Identify which cell holds the provided text, then report its [x, y] central coordinate. 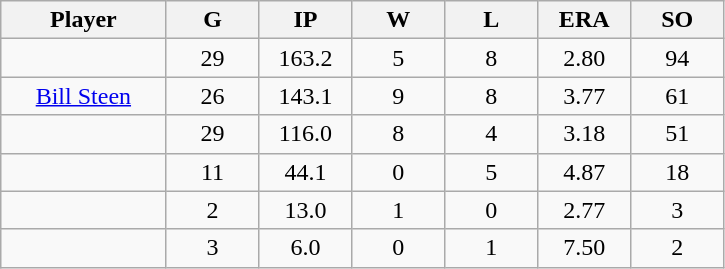
9 [398, 96]
7.50 [584, 248]
L [492, 20]
13.0 [306, 210]
SO [678, 20]
61 [678, 96]
G [212, 20]
94 [678, 58]
2.80 [584, 58]
116.0 [306, 134]
143.1 [306, 96]
IP [306, 20]
Bill Steen [84, 96]
3.18 [584, 134]
ERA [584, 20]
4.87 [584, 172]
W [398, 20]
3.77 [584, 96]
Player [84, 20]
6.0 [306, 248]
26 [212, 96]
44.1 [306, 172]
51 [678, 134]
4 [492, 134]
11 [212, 172]
18 [678, 172]
2.77 [584, 210]
163.2 [306, 58]
